Find where the given text appears and provide that cell's center as (x, y) coordinate. 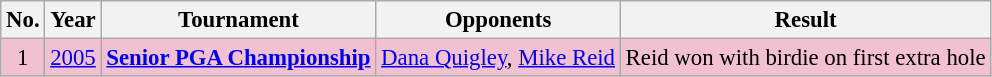
Tournament (238, 20)
1 (23, 58)
Opponents (498, 20)
Year (73, 20)
No. (23, 20)
Result (806, 20)
Reid won with birdie on first extra hole (806, 58)
Senior PGA Championship (238, 58)
2005 (73, 58)
Dana Quigley, Mike Reid (498, 58)
